Identify which cell holds the provided text, then report its (X, Y) central coordinate. 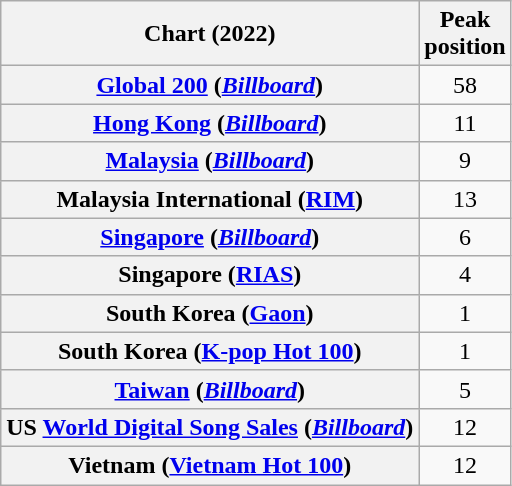
Malaysia (Billboard) (210, 161)
Vietnam (Vietnam Hot 100) (210, 465)
South Korea (Gaon) (210, 313)
US World Digital Song Sales (Billboard) (210, 427)
Global 200 (Billboard) (210, 85)
6 (465, 237)
South Korea (K-pop Hot 100) (210, 351)
Singapore (Billboard) (210, 237)
58 (465, 85)
Peakposition (465, 34)
5 (465, 389)
Singapore (RIAS) (210, 275)
Taiwan (Billboard) (210, 389)
Chart (2022) (210, 34)
13 (465, 199)
11 (465, 123)
9 (465, 161)
4 (465, 275)
Malaysia International (RIM) (210, 199)
Hong Kong (Billboard) (210, 123)
